For the text-containing cell, return its midpoint in (X, Y) coordinate format. 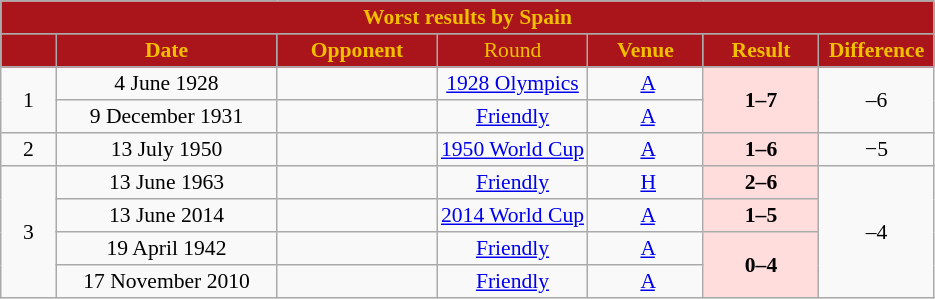
H (646, 182)
1–5 (761, 216)
1 (29, 100)
Difference (877, 50)
−5 (877, 150)
Opponent (357, 50)
13 June 2014 (166, 216)
4 June 1928 (166, 84)
3 (29, 232)
0–4 (761, 265)
17 November 2010 (166, 282)
13 June 1963 (166, 182)
1–7 (761, 100)
9 December 1931 (166, 116)
1928 Olympics (512, 84)
2014 World Cup (512, 216)
Result (761, 50)
Venue (646, 50)
1950 World Cup (512, 150)
Worst results by Spain (468, 18)
Date (166, 50)
Round (512, 50)
13 July 1950 (166, 150)
–6 (877, 100)
19 April 1942 (166, 248)
2–6 (761, 182)
–4 (877, 232)
2 (29, 150)
1–6 (761, 150)
